For the text-containing cell, return its midpoint in [x, y] coordinate format. 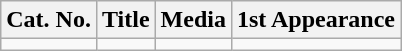
Title [126, 20]
1st Appearance [316, 20]
Media [193, 20]
Cat. No. [49, 20]
